Scan for the cell matching the given text and deliver its (x, y) coordinate at center. 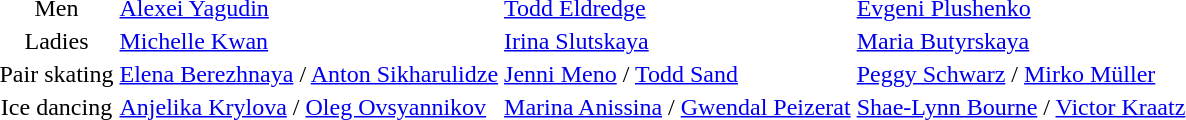
Michelle Kwan (309, 41)
Elena Berezhnaya / Anton Sikharulidze (309, 74)
Irina Slutskaya (678, 41)
Jenni Meno / Todd Sand (678, 74)
